Find where the given text appears and provide that cell's center as (X, Y) coordinate. 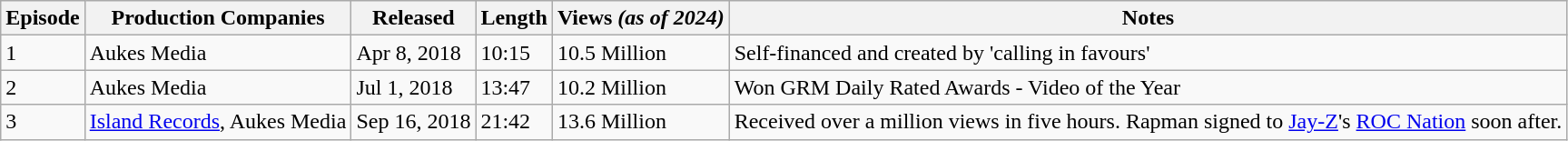
Apr 8, 2018 (414, 53)
Episode (43, 18)
10:15 (514, 53)
Production Companies (218, 18)
Released (414, 18)
Island Records, Aukes Media (218, 122)
Sep 16, 2018 (414, 122)
10.2 Million (641, 87)
Won GRM Daily Rated Awards - Video of the Year (1148, 87)
21:42 (514, 122)
Jul 1, 2018 (414, 87)
2 (43, 87)
13:47 (514, 87)
Notes (1148, 18)
3 (43, 122)
10.5 Million (641, 53)
Self-financed and created by 'calling in favours' (1148, 53)
Length (514, 18)
Views (as of 2024) (641, 18)
13.6 Million (641, 122)
1 (43, 53)
Received over a million views in five hours. Rapman signed to Jay-Z's ROC Nation soon after. (1148, 122)
